For the text-containing cell, return its midpoint in [x, y] coordinate format. 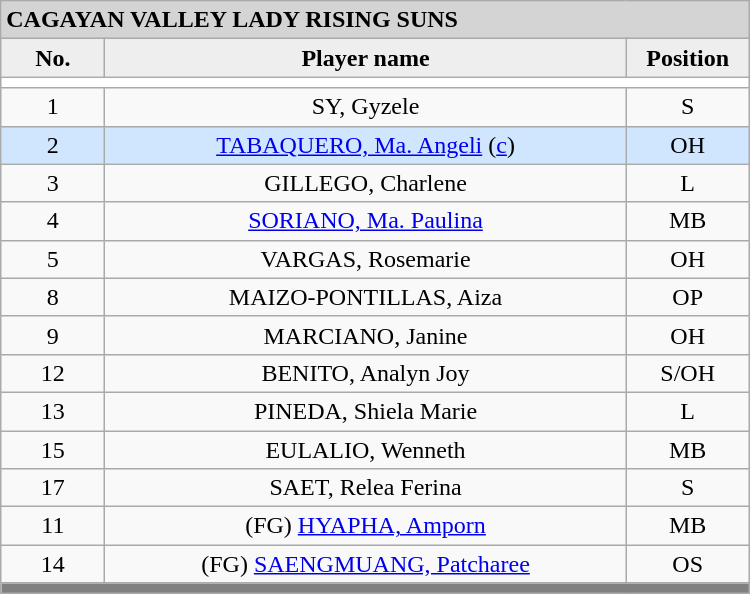
OS [688, 564]
GILLEGO, Charlene [366, 183]
MARCIANO, Janine [366, 335]
S/OH [688, 373]
PINEDA, Shiela Marie [366, 411]
Player name [366, 58]
4 [53, 221]
SAET, Relea Ferina [366, 488]
9 [53, 335]
11 [53, 526]
3 [53, 183]
CAGAYAN VALLEY LADY RISING SUNS [375, 20]
14 [53, 564]
2 [53, 145]
8 [53, 297]
(FG) HYAPHA, Amporn [366, 526]
TABAQUERO, Ma. Angeli (c) [366, 145]
(FG) SAENGMUANG, Patcharee [366, 564]
No. [53, 58]
15 [53, 449]
13 [53, 411]
SORIANO, Ma. Paulina [366, 221]
1 [53, 107]
VARGAS, Rosemarie [366, 259]
MAIZO-PONTILLAS, Aiza [366, 297]
Position [688, 58]
5 [53, 259]
17 [53, 488]
SY, Gyzele [366, 107]
12 [53, 373]
OP [688, 297]
EULALIO, Wenneth [366, 449]
BENITO, Analyn Joy [366, 373]
